From the cell containing the given text, extract its center point as (x, y) coordinate. 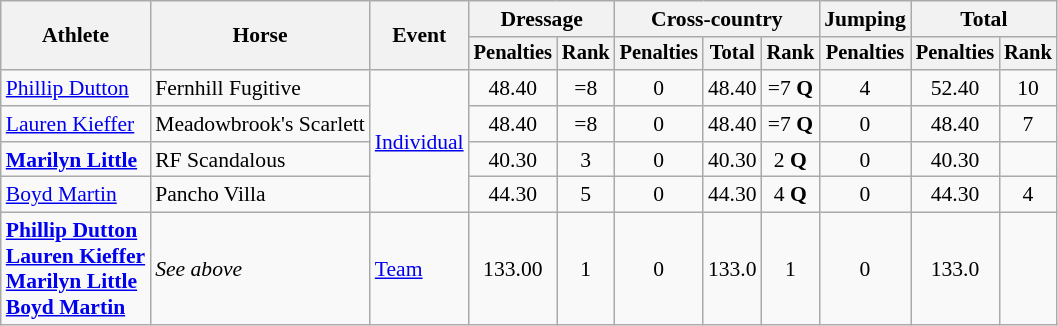
Dressage (542, 19)
Phillip DuttonLauren KiefferMarilyn LittleBoyd Martin (76, 269)
133.00 (513, 269)
Pancho Villa (260, 195)
Boyd Martin (76, 195)
RF Scandalous (260, 160)
2 Q (791, 160)
Phillip Dutton (76, 88)
Jumping (865, 19)
Team (420, 269)
4 Q (791, 195)
Horse (260, 36)
10 (1028, 88)
Meadowbrook's Scarlett (260, 124)
Fernhill Fugitive (260, 88)
5 (586, 195)
Lauren Kieffer (76, 124)
52.40 (955, 88)
Cross-country (718, 19)
See above (260, 269)
3 (586, 160)
Event (420, 36)
Marilyn Little (76, 160)
Individual (420, 141)
Athlete (76, 36)
7 (1028, 124)
